Find where the given text appears and provide that cell's center as (x, y) coordinate. 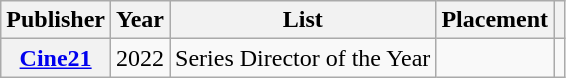
Publisher (56, 20)
Cine21 (56, 58)
Placement (495, 20)
Series Director of the Year (303, 58)
Year (140, 20)
2022 (140, 58)
List (303, 20)
